Determine the [x, y] coordinate at the center of the cell enclosing the given text.  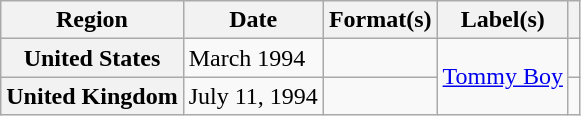
Format(s) [380, 20]
Region [92, 20]
July 11, 1994 [253, 96]
Date [253, 20]
Tommy Boy [502, 77]
United Kingdom [92, 96]
March 1994 [253, 58]
Label(s) [502, 20]
United States [92, 58]
